Search for the cell housing the specified text and yield its [X, Y] center coordinate. 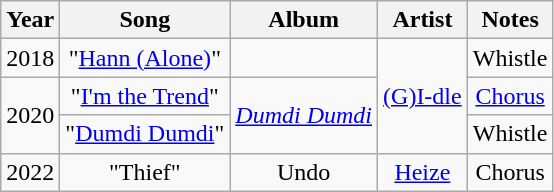
"Dumdi Dumdi" [145, 134]
Album [304, 20]
2022 [30, 172]
Artist [423, 20]
(G)I-dle [423, 96]
Undo [304, 172]
Heize [423, 172]
Notes [510, 20]
2018 [30, 58]
2020 [30, 115]
Dumdi Dumdi [304, 115]
Year [30, 20]
Song [145, 20]
"Thief" [145, 172]
"I'm the Trend" [145, 96]
"Hann (Alone)" [145, 58]
